For the text-containing cell, return its midpoint in (x, y) coordinate format. 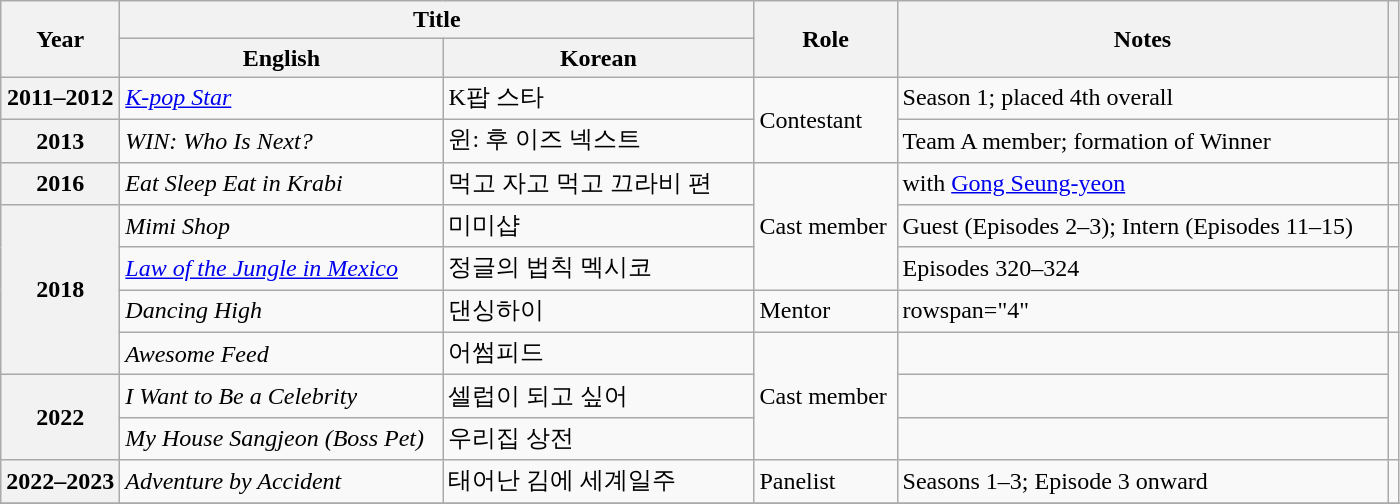
어썸피드 (598, 354)
My House Sangjeon (Boss Pet) (282, 438)
I Want to Be a Celebrity (282, 396)
댄싱하이 (598, 312)
2018 (60, 290)
Year (60, 39)
Awesome Feed (282, 354)
Eat Sleep Eat in Krabi (282, 184)
셀럽이 되고 싶어 (598, 396)
Episodes 320–324 (1142, 268)
rowspan="4" (1142, 312)
Mentor (826, 312)
미미샵 (598, 226)
윈: 후 이즈 넥스트 (598, 140)
Dancing High (282, 312)
2016 (60, 184)
Guest (Episodes 2–3); Intern (Episodes 11–15) (1142, 226)
Law of the Jungle in Mexico (282, 268)
2013 (60, 140)
WIN: Who Is Next? (282, 140)
우리집 상전 (598, 438)
Notes (1142, 39)
English (282, 58)
2022 (60, 418)
Season 1; placed 4th overall (1142, 98)
Panelist (826, 482)
Title (437, 20)
2011–2012 (60, 98)
먹고 자고 먹고 끄라비 편 (598, 184)
Contestant (826, 120)
Role (826, 39)
Seasons 1–3; Episode 3 onward (1142, 482)
K-pop Star (282, 98)
Adventure by Accident (282, 482)
Mimi Shop (282, 226)
Team A member; formation of Winner (1142, 140)
Korean (598, 58)
정글의 법칙 멕시코 (598, 268)
태어난 김에 세계일주 (598, 482)
2022–2023 (60, 482)
with Gong Seung-yeon (1142, 184)
K팝 스타 (598, 98)
